Detect which cell encompasses the target text, then output its [X, Y] center coordinate. 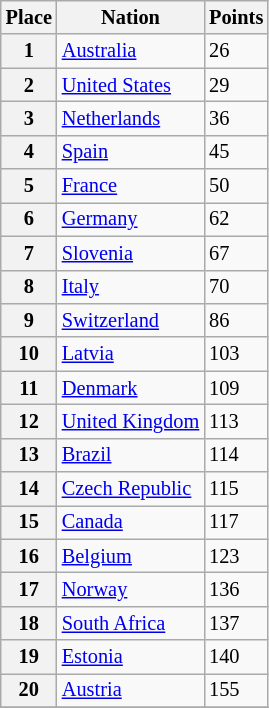
Norway [130, 589]
Nation [130, 17]
109 [236, 388]
Czech Republic [130, 489]
9 [29, 320]
3 [29, 118]
45 [236, 152]
17 [29, 589]
Belgium [130, 556]
11 [29, 388]
7 [29, 253]
13 [29, 455]
1 [29, 51]
Canada [130, 522]
South Africa [130, 623]
Switzerland [130, 320]
86 [236, 320]
8 [29, 287]
2 [29, 85]
Estonia [130, 657]
140 [236, 657]
Points [236, 17]
29 [236, 85]
136 [236, 589]
Place [29, 17]
70 [236, 287]
Slovenia [130, 253]
114 [236, 455]
12 [29, 421]
50 [236, 186]
115 [236, 489]
Austria [130, 690]
26 [236, 51]
Germany [130, 219]
18 [29, 623]
Denmark [130, 388]
Latvia [130, 354]
United Kingdom [130, 421]
Australia [130, 51]
4 [29, 152]
137 [236, 623]
14 [29, 489]
62 [236, 219]
113 [236, 421]
10 [29, 354]
123 [236, 556]
103 [236, 354]
6 [29, 219]
15 [29, 522]
Netherlands [130, 118]
20 [29, 690]
16 [29, 556]
Spain [130, 152]
117 [236, 522]
Brazil [130, 455]
67 [236, 253]
19 [29, 657]
Italy [130, 287]
United States [130, 85]
155 [236, 690]
France [130, 186]
36 [236, 118]
5 [29, 186]
